Return the [X, Y] coordinate for the center point of the cell that contains the specified text.  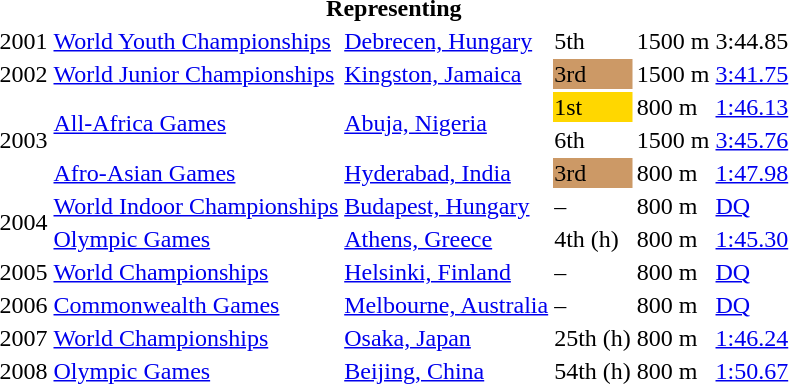
Helsinki, Finland [446, 272]
World Junior Championships [196, 74]
Commonwealth Games [196, 305]
1st [593, 107]
Osaka, Japan [446, 338]
Hyderabad, India [446, 173]
Kingston, Jamaica [446, 74]
All-Africa Games [196, 124]
4th (h) [593, 239]
Abuja, Nigeria [446, 124]
Afro-Asian Games [196, 173]
Debrecen, Hungary [446, 41]
25th (h) [593, 338]
World Indoor Championships [196, 206]
Melbourne, Australia [446, 305]
World Youth Championships [196, 41]
5th [593, 41]
6th [593, 140]
Athens, Greece [446, 239]
Budapest, Hungary [446, 206]
Olympic Games [196, 239]
